Return [x, y] of the center of cell containing provided text 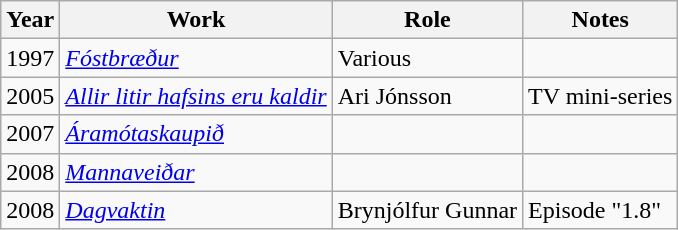
Notes [600, 20]
Mannaveiðar [196, 172]
Allir litir hafsins eru kaldir [196, 96]
Role [427, 20]
Dagvaktin [196, 210]
1997 [30, 58]
Work [196, 20]
2007 [30, 134]
Fóstbræður [196, 58]
TV mini-series [600, 96]
Ari Jónsson [427, 96]
Áramótaskaupið [196, 134]
2005 [30, 96]
Various [427, 58]
Year [30, 20]
Episode "1.8" [600, 210]
Brynjólfur Gunnar [427, 210]
